From the cell containing the given text, extract its center point as [X, Y] coordinate. 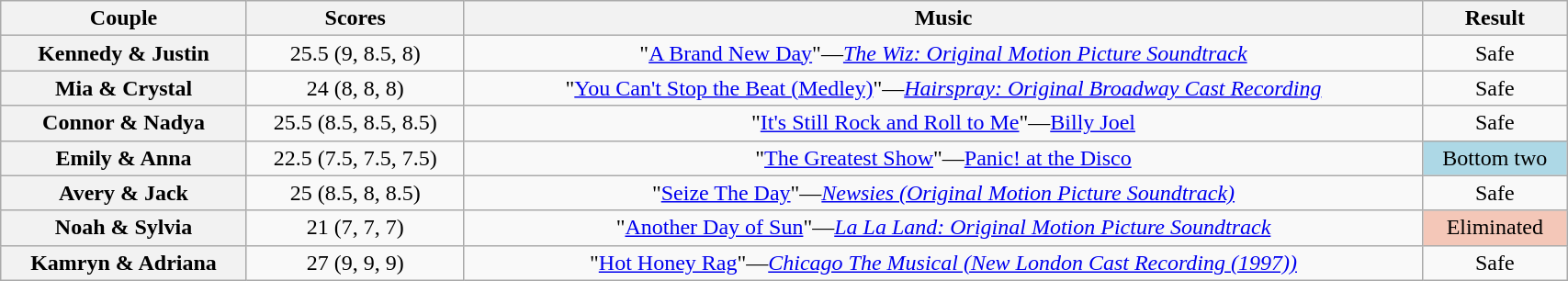
Noah & Sylvia [124, 228]
Kennedy & Justin [124, 53]
"The Greatest Show"—Panic! at the Disco [943, 158]
25.5 (8.5, 8.5, 8.5) [355, 123]
Eliminated [1495, 228]
"You Can't Stop the Beat (Medley)"—Hairspray: Original Broadway Cast Recording [943, 88]
Bottom two [1495, 158]
25 (8.5, 8, 8.5) [355, 193]
Music [943, 18]
"A Brand New Day"—The Wiz: Original Motion Picture Soundtrack [943, 53]
"Seize The Day"—Newsies (Original Motion Picture Soundtrack) [943, 193]
27 (9, 9, 9) [355, 263]
24 (8, 8, 8) [355, 88]
Connor & Nadya [124, 123]
25.5 (9, 8.5, 8) [355, 53]
22.5 (7.5, 7.5, 7.5) [355, 158]
Couple [124, 18]
Result [1495, 18]
Kamryn & Adriana [124, 263]
"Hot Honey Rag"—Chicago The Musical (New London Cast Recording (1997)) [943, 263]
Emily & Anna [124, 158]
"It's Still Rock and Roll to Me"—Billy Joel [943, 123]
Scores [355, 18]
Avery & Jack [124, 193]
21 (7, 7, 7) [355, 228]
Mia & Crystal [124, 88]
"Another Day of Sun"—La La Land: Original Motion Picture Soundtrack [943, 228]
